For the text-containing cell, return its midpoint in (X, Y) coordinate format. 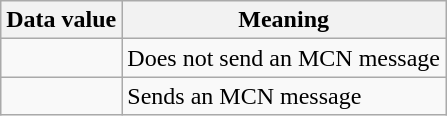
Sends an MCN message (284, 96)
Does not send an MCN message (284, 58)
Meaning (284, 20)
Data value (62, 20)
